Pinpoint the cell where the given text exists, returning its (x, y) midpoint coordinate. 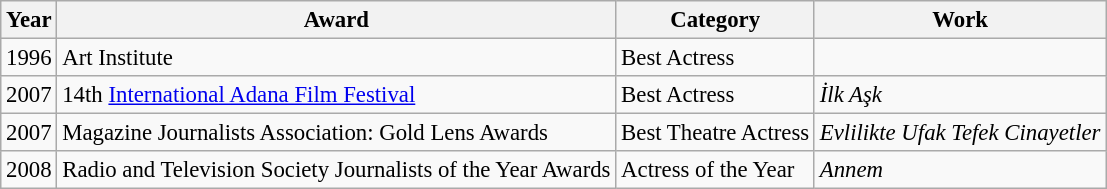
Magazine Journalists Association: Gold Lens Awards (336, 133)
Annem (960, 170)
Radio and Television Society Journalists of the Year Awards (336, 170)
Year (29, 20)
Art Institute (336, 58)
Work (960, 20)
Category (716, 20)
Evlilikte Ufak Tefek Cinayetler (960, 133)
1996 (29, 58)
Actress of the Year (716, 170)
14th International Adana Film Festival (336, 95)
2008 (29, 170)
İlk Aşk (960, 95)
Best Theatre Actress (716, 133)
Award (336, 20)
